Return the (x, y) coordinate for the center point of the cell that contains the specified text.  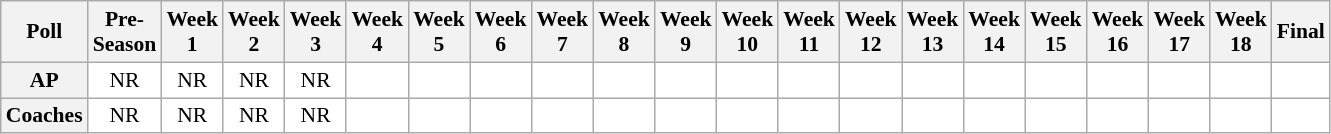
Week9 (686, 32)
Week13 (933, 32)
Week18 (1241, 32)
Week7 (562, 32)
Week12 (871, 32)
Week6 (501, 32)
Coaches (44, 116)
Week17 (1179, 32)
Week16 (1118, 32)
Week2 (254, 32)
Week11 (809, 32)
Week4 (377, 32)
Week3 (316, 32)
Week5 (439, 32)
Week10 (748, 32)
Week8 (624, 32)
Week14 (994, 32)
Week1 (192, 32)
AP (44, 80)
Poll (44, 32)
Week15 (1056, 32)
Pre-Season (125, 32)
Final (1301, 32)
